Extract the (X, Y) coordinate from the center of the cell holding the provided text.  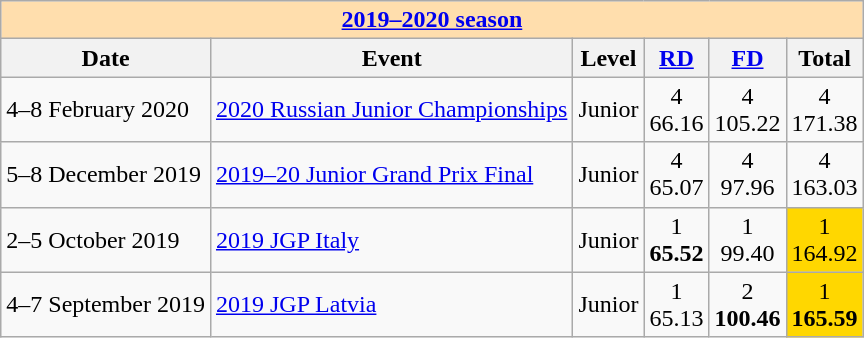
5–8 December 2019 (106, 174)
4 105.22 (748, 110)
4 171.38 (824, 110)
1 165.59 (824, 304)
FD (748, 58)
1 164.92 (824, 240)
4 97.96 (748, 174)
2019–2020 season (432, 20)
2020 Russian Junior Championships (391, 110)
4–7 September 2019 (106, 304)
Total (824, 58)
4 66.16 (676, 110)
1 65.52 (676, 240)
4 163.03 (824, 174)
2019 JGP Italy (391, 240)
2 100.46 (748, 304)
2019–20 Junior Grand Prix Final (391, 174)
4 65.07 (676, 174)
RD (676, 58)
1 65.13 (676, 304)
2–5 October 2019 (106, 240)
2019 JGP Latvia (391, 304)
Date (106, 58)
1 99.40 (748, 240)
4–8 February 2020 (106, 110)
Level (608, 58)
Event (391, 58)
